Find where the given text appears and provide that cell's center as [x, y] coordinate. 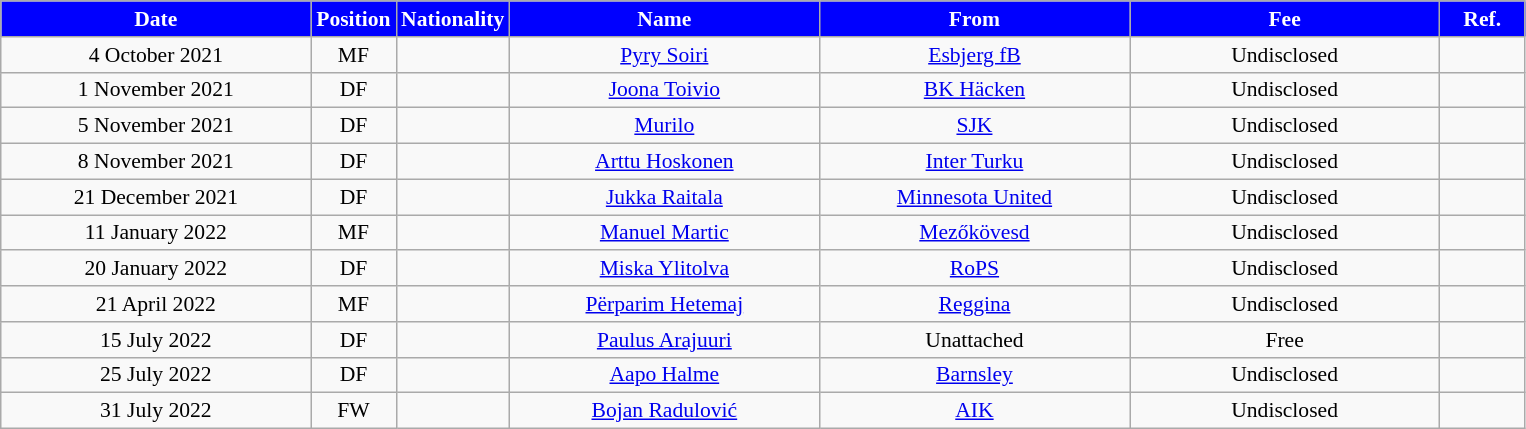
Bojan Radulović [664, 411]
Reggina [974, 304]
Jukka Raitala [664, 197]
Joona Toivio [664, 90]
15 July 2022 [156, 340]
SJK [974, 126]
1 November 2021 [156, 90]
Unattached [974, 340]
11 January 2022 [156, 233]
Name [664, 19]
8 November 2021 [156, 162]
Esbjerg fB [974, 55]
25 July 2022 [156, 375]
AIK [974, 411]
Manuel Martic [664, 233]
Free [1285, 340]
Aapo Halme [664, 375]
From [974, 19]
Barnsley [974, 375]
Ref. [1482, 19]
Murilo [664, 126]
4 October 2021 [156, 55]
BK Häcken [974, 90]
Position [354, 19]
20 January 2022 [156, 269]
Inter Turku [974, 162]
Miska Ylitolva [664, 269]
Date [156, 19]
Paulus Arajuuri [664, 340]
FW [354, 411]
Pyry Soiri [664, 55]
Minnesota United [974, 197]
5 November 2021 [156, 126]
21 December 2021 [156, 197]
21 April 2022 [156, 304]
RoPS [974, 269]
Nationality [452, 19]
Fee [1285, 19]
Arttu Hoskonen [664, 162]
31 July 2022 [156, 411]
Mezőkövesd [974, 233]
Përparim Hetemaj [664, 304]
